Output the (X, Y) coordinate of the center of the cell containing the given text.  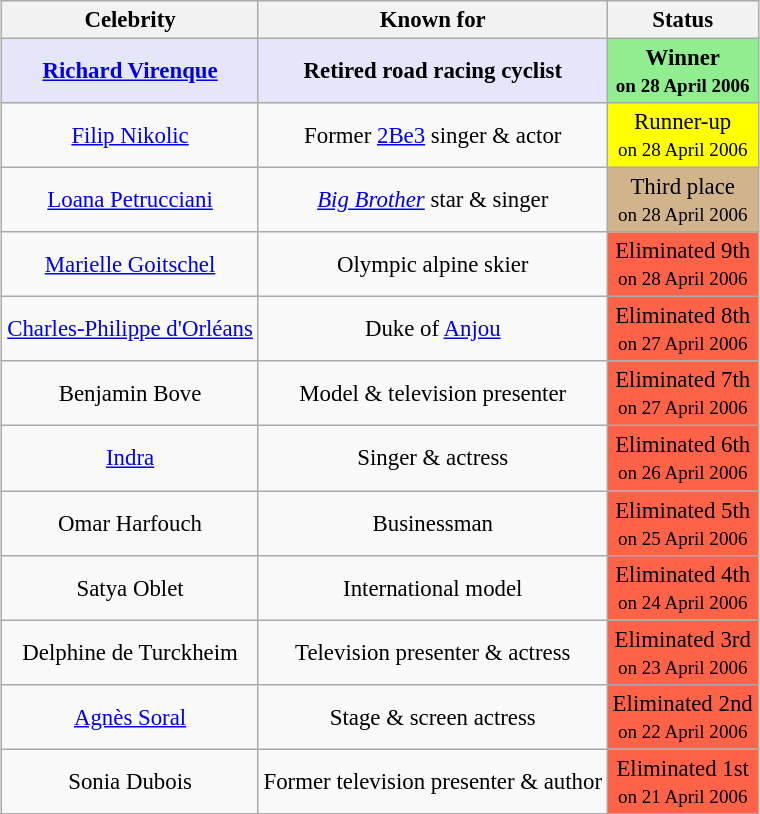
Singer & actress (432, 458)
Runner-upon 28 April 2006 (682, 136)
Celebrity (130, 20)
International model (432, 588)
Duke of Anjou (432, 330)
Filip Nikolic (130, 136)
Omar Harfouch (130, 522)
Television presenter & actress (432, 652)
Businessman (432, 522)
Eliminated 9thon 28 April 2006 (682, 264)
Eliminated 2ndon 22 April 2006 (682, 716)
Retired road racing cyclist (432, 70)
Winneron 28 April 2006 (682, 70)
Stage & screen actress (432, 716)
Olympic alpine skier (432, 264)
Indra (130, 458)
Big Brother star & singer (432, 200)
Marielle Goitschel (130, 264)
Model & television presenter (432, 394)
Eliminated 3rdon 23 April 2006 (682, 652)
Third placeon 28 April 2006 (682, 200)
Eliminated 5thon 25 April 2006 (682, 522)
Eliminated 6thon 26 April 2006 (682, 458)
Eliminated 1ston 21 April 2006 (682, 782)
Known for (432, 20)
Eliminated 7thon 27 April 2006 (682, 394)
Satya Oblet (130, 588)
Agnès Soral (130, 716)
Eliminated 4thon 24 April 2006 (682, 588)
Charles-Philippe d'Orléans (130, 330)
Sonia Dubois (130, 782)
Eliminated 8thon 27 April 2006 (682, 330)
Status (682, 20)
Benjamin Bove (130, 394)
Former television presenter & author (432, 782)
Loana Petrucciani (130, 200)
Richard Virenque (130, 70)
Former 2Be3 singer & actor (432, 136)
Delphine de Turckheim (130, 652)
